Return the [X, Y] coordinate for the center point of the cell that contains the specified text.  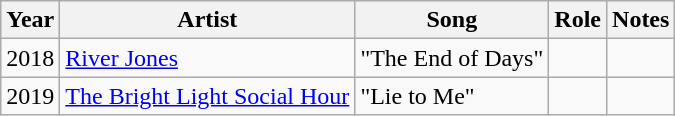
"The End of Days" [452, 58]
"Lie to Me" [452, 96]
The Bright Light Social Hour [208, 96]
Role [578, 20]
Song [452, 20]
Artist [208, 20]
Year [30, 20]
2019 [30, 96]
River Jones [208, 58]
Notes [641, 20]
2018 [30, 58]
